Identify which cell holds the provided text, then report its (x, y) central coordinate. 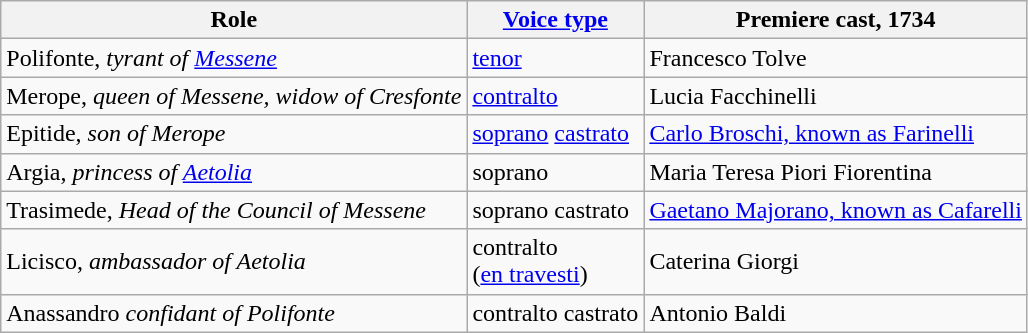
Gaetano Majorano, known as Cafarelli (836, 210)
Antonio Baldi (836, 313)
Epitide, son of Merope (234, 134)
Anassandro confidant of Polifonte (234, 313)
Voice type (556, 20)
Maria Teresa Piori Fiorentina (836, 172)
Caterina Giorgi (836, 262)
Role (234, 20)
contralto (556, 96)
Lucia Facchinelli (836, 96)
Francesco Tolve (836, 58)
Polifonte, tyrant of Messene (234, 58)
Carlo Broschi, known as Farinelli (836, 134)
tenor (556, 58)
Trasimede, Head of the Council of Messene (234, 210)
Licisco, ambassador of Aetolia (234, 262)
contralto(en travesti) (556, 262)
Argia, princess of Aetolia (234, 172)
contralto castrato (556, 313)
Merope, queen of Messene, widow of Cresfonte (234, 96)
Premiere cast, 1734 (836, 20)
soprano (556, 172)
